Extract the [x, y] coordinate from the center of the cell holding the provided text.  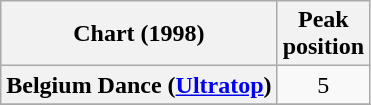
5 [323, 85]
Chart (1998) [139, 34]
Peakposition [323, 34]
Belgium Dance (Ultratop) [139, 85]
